Output the (x, y) coordinate of the center of the cell containing the given text.  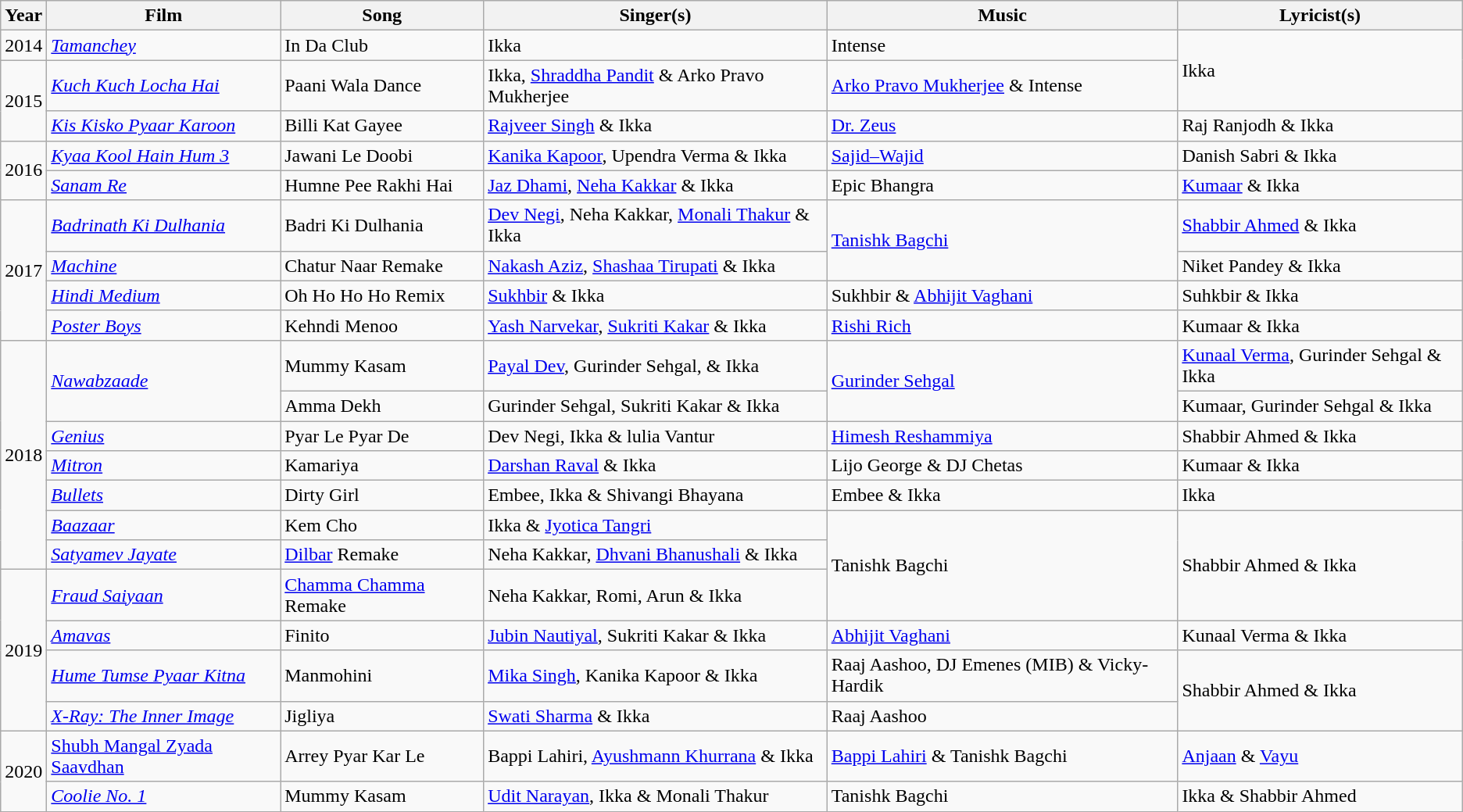
Bappi Lahiri & Tanishk Bagchi (1002, 757)
Jaz Dhami, Neha Kakkar & Ikka (656, 185)
Gurinder Sehgal (1002, 380)
Suhkbir & Ikka (1320, 295)
Abhijit Vaghani (1002, 635)
Udit Narayan, Ikka & Monali Thakur (656, 796)
Swati Sharma & Ikka (656, 716)
2015 (23, 100)
Genius (164, 435)
Darshan Raval & Ikka (656, 466)
Humne Pee Rakhi Hai (382, 185)
Pyar Le Pyar De (382, 435)
Amma Dekh (382, 406)
Lyricist(s) (1320, 16)
Kem Cho (382, 525)
Kamariya (382, 466)
Year (23, 16)
Music (1002, 16)
Neha Kakkar, Dhvani Bhanushali & Ikka (656, 555)
Dev Negi, Neha Kakkar, Monali Thakur & Ikka (656, 225)
Yash Narvekar, Sukriti Kakar & Ikka (656, 325)
Embee, Ikka & Shivangi Bhayana (656, 495)
Arrey Pyar Kar Le (382, 757)
Kunaal Verma, Gurinder Sehgal & Ikka (1320, 366)
Oh Ho Ho Ho Remix (382, 295)
Jigliya (382, 716)
Kehndi Menoo (382, 325)
Dev Negi, Ikka & lulia Vantur (656, 435)
Anjaan & Vayu (1320, 757)
Himesh Reshammiya (1002, 435)
Song (382, 16)
Niket Pandey & Ikka (1320, 266)
Ikka, Shraddha Pandit & Arko Pravo Mukherjee (656, 86)
Rajveer Singh & Ikka (656, 126)
Raaj Aashoo (1002, 716)
Chamma Chamma Remake (382, 596)
Ikka & Shabbir Ahmed (1320, 796)
Singer(s) (656, 16)
Shubh Mangal Zyada Saavdhan (164, 757)
2014 (23, 45)
Chatur Naar Remake (382, 266)
Lijo George & DJ Chetas (1002, 466)
Sanam Re (164, 185)
Manmohini (382, 675)
Poster Boys (164, 325)
Satyamev Jayate (164, 555)
Bappi Lahiri, Ayushmann Khurrana & Ikka (656, 757)
Ikka & Jyotica Tangri (656, 525)
2017 (23, 270)
Danish Sabri & Ikka (1320, 156)
Rishi Rich (1002, 325)
Hume Tumse Pyaar Kitna (164, 675)
2018 (23, 455)
Nawabzaade (164, 380)
Sukhbir & Abhijit Vaghani (1002, 295)
Billi Kat Gayee (382, 126)
Jawani Le Doobi (382, 156)
Kyaa Kool Hain Hum 3 (164, 156)
Mitron (164, 466)
Coolie No. 1 (164, 796)
Badrinath Ki Dulhania (164, 225)
Sajid–Wajid (1002, 156)
Kanika Kapoor, Upendra Verma & Ikka (656, 156)
X-Ray: The Inner Image (164, 716)
Dr. Zeus (1002, 126)
Machine (164, 266)
Arko Pravo Mukherjee & Intense (1002, 86)
Kuch Kuch Locha Hai (164, 86)
Gurinder Sehgal, Sukriti Kakar & Ikka (656, 406)
Badri Ki Dulhania (382, 225)
2020 (23, 771)
Raj Ranjodh & Ikka (1320, 126)
Kis Kisko Pyaar Karoon (164, 126)
Kunaal Verma & Ikka (1320, 635)
Kumaar, Gurinder Sehgal & Ikka (1320, 406)
Dirty Girl (382, 495)
In Da Club (382, 45)
Film (164, 16)
Neha Kakkar, Romi, Arun & Ikka (656, 596)
Amavas (164, 635)
Hindi Medium (164, 295)
Epic Bhangra (1002, 185)
Finito (382, 635)
Nakash Aziz, Shashaa Tirupati & Ikka (656, 266)
Raaj Aashoo, DJ Emenes (MIB) & Vicky-Hardik (1002, 675)
Intense (1002, 45)
Dilbar Remake (382, 555)
Tamanchey (164, 45)
2019 (23, 650)
2016 (23, 170)
Fraud Saiyaan (164, 596)
Mika Singh, Kanika Kapoor & Ikka (656, 675)
Bullets (164, 495)
Paani Wala Dance (382, 86)
Embee & Ikka (1002, 495)
Baazaar (164, 525)
Jubin Nautiyal, Sukriti Kakar & Ikka (656, 635)
Sukhbir & Ikka (656, 295)
Payal Dev, Gurinder Sehgal, & Ikka (656, 366)
